Identify which cell holds the provided text, then report its [X, Y] central coordinate. 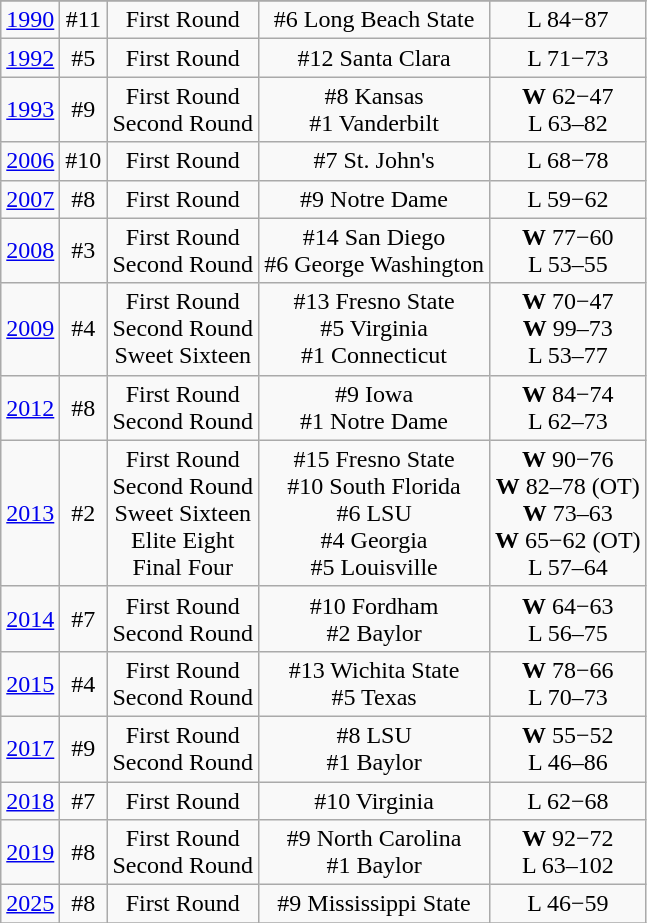
#6 Long Beach State [374, 20]
2019 [30, 852]
W 90−76W 82–78 (OT)W 73–63W 65−62 (OT)L 57–64 [568, 513]
W 92−72L 63–102 [568, 852]
L 59−62 [568, 199]
2014 [30, 618]
2013 [30, 513]
W 78−66L 70–73 [568, 684]
W 84−74L 62–73 [568, 408]
W 64−63L 56–75 [568, 618]
#9 Mississippi State [374, 904]
2006 [30, 161]
2009 [30, 329]
2017 [30, 748]
#13 Fresno State#5 Virginia#1 Connecticut [374, 329]
First RoundSecond RoundSweet SixteenElite EightFinal Four [183, 513]
#10 Virginia [374, 801]
#15 Fresno State#10 South Florida#6 LSU#4 Georgia#5 Louisville [374, 513]
#8 LSU#1 Baylor [374, 748]
W 77−60L 53–55 [568, 250]
#10 [84, 161]
2025 [30, 904]
L 71−73 [568, 58]
2018 [30, 801]
W 70−47W 99–73L 53–77 [568, 329]
#12 Santa Clara [374, 58]
L 62−68 [568, 801]
2008 [30, 250]
#2 [84, 513]
L 68−78 [568, 161]
2007 [30, 199]
#5 [84, 58]
#8 Kansas#1 Vanderbilt [374, 110]
#3 [84, 250]
#14 San Diego#6 George Washington [374, 250]
#9 Iowa#1 Notre Dame [374, 408]
W 62−47L 63–82 [568, 110]
1990 [30, 20]
#9 North Carolina#1 Baylor [374, 852]
L 84−87 [568, 20]
#11 [84, 20]
2015 [30, 684]
W 55−52L 46–86 [568, 748]
L 46−59 [568, 904]
2012 [30, 408]
1992 [30, 58]
#10 Fordham#2 Baylor [374, 618]
First RoundSecond RoundSweet Sixteen [183, 329]
#9 Notre Dame [374, 199]
1993 [30, 110]
#13 Wichita State#5 Texas [374, 684]
#7 St. John's [374, 161]
